Search for the cell housing the specified text and yield its (x, y) center coordinate. 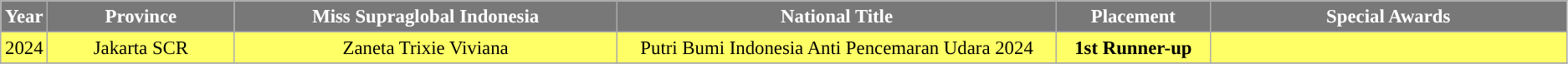
Miss Supraglobal Indonesia (426, 17)
Year (24, 17)
Special Awards (1388, 17)
Province (141, 17)
2024 (24, 48)
Zaneta Trixie Viviana (426, 48)
National Title (837, 17)
Jakarta SCR (141, 48)
1st Runner-up (1133, 48)
Putri Bumi Indonesia Anti Pencemaran Udara 2024 (837, 48)
Placement (1133, 17)
